Scan for the cell matching the given text and deliver its [X, Y] coordinate at center. 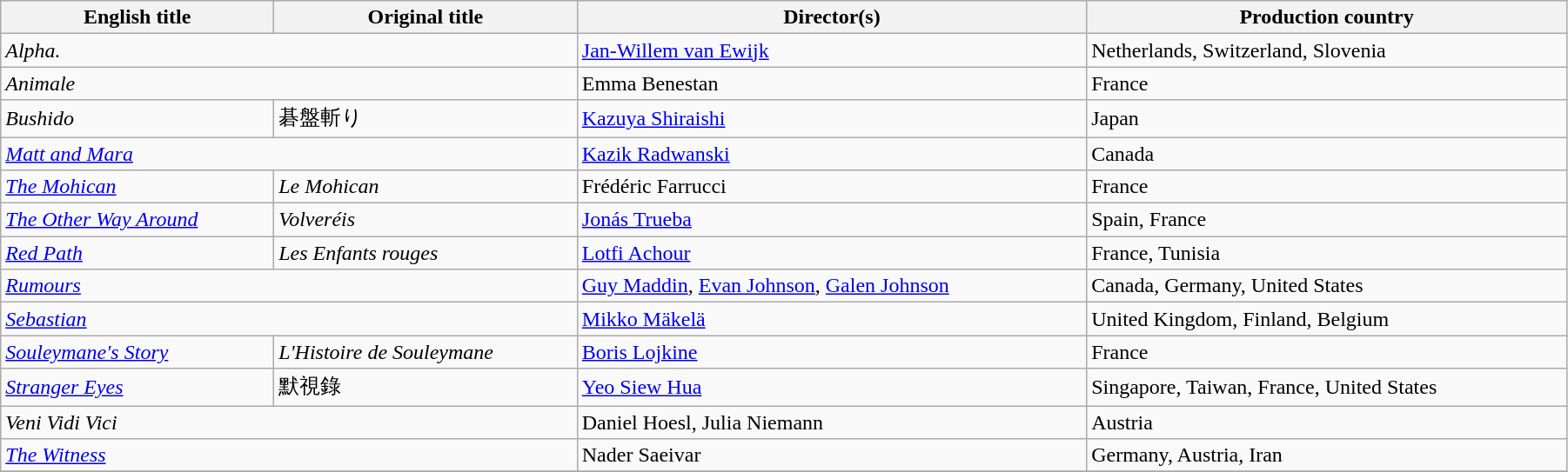
Canada [1327, 154]
Alpha. [289, 50]
Kazik Radwanski [832, 154]
Rumours [289, 286]
The Witness [289, 455]
Veni Vidi Vici [289, 422]
Animale [289, 83]
Matt and Mara [289, 154]
Mikko Mäkelä [832, 319]
Emma Benestan [832, 83]
Production country [1327, 17]
Souleymane's Story [137, 352]
Austria [1327, 422]
United Kingdom, Finland, Belgium [1327, 319]
Red Path [137, 253]
Yeo Siew Hua [832, 388]
Canada, Germany, United States [1327, 286]
Germany, Austria, Iran [1327, 455]
Guy Maddin, Evan Johnson, Galen Johnson [832, 286]
Kazuya Shiraishi [832, 118]
默視錄 [426, 388]
Spain, France [1327, 220]
Sebastian [289, 319]
Boris Lojkine [832, 352]
Original title [426, 17]
Jonás Trueba [832, 220]
Stranger Eyes [137, 388]
The Mohican [137, 187]
Frédéric Farrucci [832, 187]
Japan [1327, 118]
Les Enfants rouges [426, 253]
Daniel Hoesl, Julia Niemann [832, 422]
Director(s) [832, 17]
Volveréis [426, 220]
Nader Saeivar [832, 455]
Lotfi Achour [832, 253]
France, Tunisia [1327, 253]
Le Mohican [426, 187]
The Other Way Around [137, 220]
Singapore, Taiwan, France, United States [1327, 388]
Netherlands, Switzerland, Slovenia [1327, 50]
碁盤斬り [426, 118]
Jan-Willem van Ewijk [832, 50]
English title [137, 17]
Bushido [137, 118]
L'Histoire de Souleymane [426, 352]
